For the text-containing cell, return its midpoint in (x, y) coordinate format. 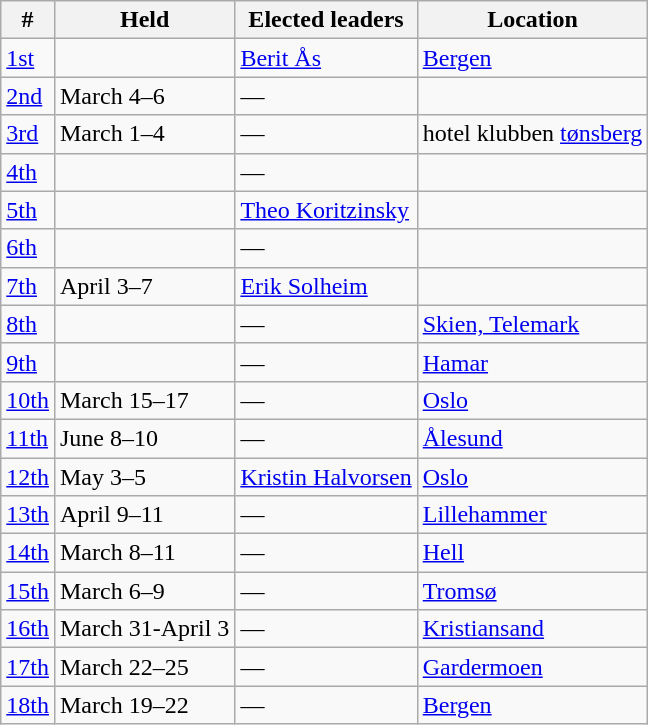
2nd (28, 96)
March 19–22 (144, 705)
6th (28, 248)
March 1–4 (144, 134)
14th (28, 553)
Skien, Telemark (532, 324)
Hamar (532, 362)
Kristin Halvorsen (326, 477)
# (28, 20)
Erik Solheim (326, 286)
Gardermoen (532, 667)
Elected leaders (326, 20)
Tromsø (532, 591)
March 8–11 (144, 553)
March 4–6 (144, 96)
March 6–9 (144, 591)
7th (28, 286)
17th (28, 667)
May 3–5 (144, 477)
12th (28, 477)
Kristiansand (532, 629)
8th (28, 324)
13th (28, 515)
March 15–17 (144, 400)
June 8–10 (144, 438)
15th (28, 591)
Ålesund (532, 438)
11th (28, 438)
Lillehammer (532, 515)
1st (28, 58)
Held (144, 20)
Hell (532, 553)
18th (28, 705)
Berit Ås (326, 58)
10th (28, 400)
March 22–25 (144, 667)
16th (28, 629)
4th (28, 172)
hotel klubben tønsberg (532, 134)
April 3–7 (144, 286)
5th (28, 210)
3rd (28, 134)
9th (28, 362)
April 9–11 (144, 515)
Location (532, 20)
March 31-April 3 (144, 629)
Theo Koritzinsky (326, 210)
